Return the (x, y) coordinate for the center point of the cell that contains the specified text.  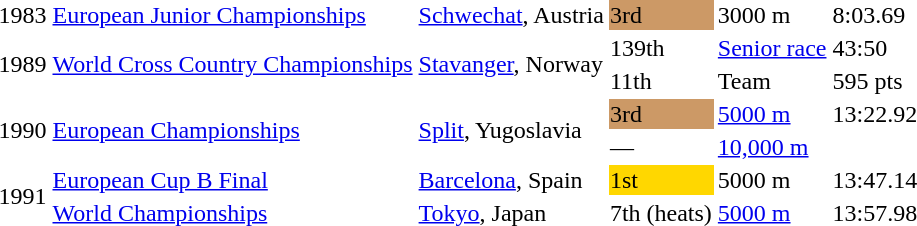
European Junior Championships (232, 15)
European Championships (232, 130)
1st (660, 180)
10,000 m (772, 147)
Stavanger, Norway (511, 64)
Barcelona, Spain (511, 180)
World Cross Country Championships (232, 64)
Team (772, 81)
139th (660, 48)
Split, Yugoslavia (511, 130)
European Cup B Final (232, 180)
Senior race (772, 48)
Schwechat, Austria (511, 15)
11th (660, 81)
3000 m (772, 15)
— (660, 147)
